Pinpoint the cell where the given text exists, returning its [x, y] midpoint coordinate. 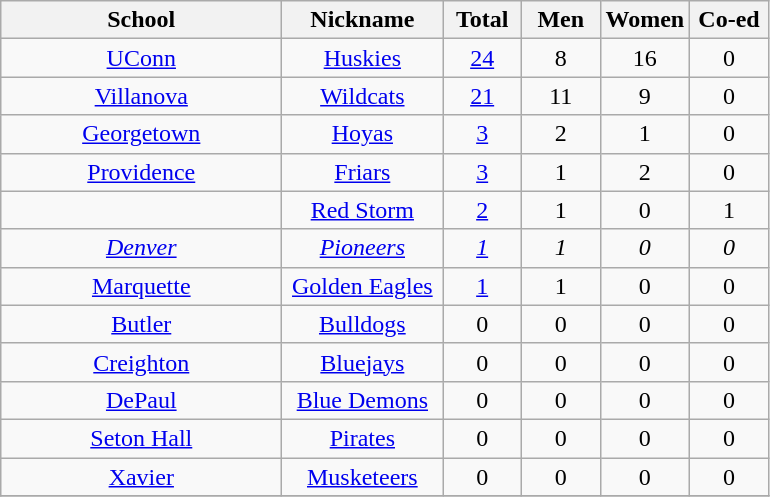
Villanova [142, 96]
Georgetown [142, 134]
Co-ed [730, 20]
Red Storm [362, 210]
9 [645, 96]
Hoyas [362, 134]
UConn [142, 58]
Total [482, 20]
Musketeers [362, 477]
Pioneers [362, 248]
11 [560, 96]
Blue Demons [362, 400]
24 [482, 58]
Seton Hall [142, 438]
Men [560, 20]
Providence [142, 172]
DePaul [142, 400]
Golden Eagles [362, 286]
Huskies [362, 58]
Friars [362, 172]
21 [482, 96]
Marquette [142, 286]
Creighton [142, 362]
8 [560, 58]
Bulldogs [362, 324]
Xavier [142, 477]
Women [645, 20]
Denver [142, 248]
Bluejays [362, 362]
Nickname [362, 20]
Pirates [362, 438]
School [142, 20]
16 [645, 58]
Butler [142, 324]
Wildcats [362, 96]
